Pinpoint the cell where the given text exists, returning its (x, y) midpoint coordinate. 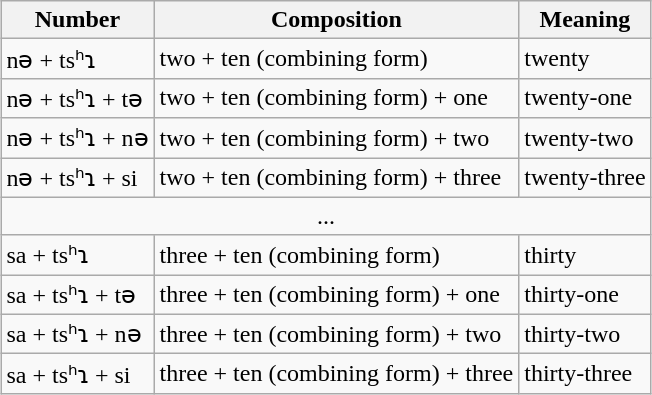
three + ten (combining form) + three (336, 374)
thirty-two (585, 334)
twenty-two (585, 138)
three + ten (combining form) + one (336, 295)
thirty-one (585, 295)
nə + tsʰɿ + nə (78, 138)
nə + tsʰɿ + si (78, 178)
thirty-three (585, 374)
three + ten (combining form) (336, 255)
nə + tsʰɿ (78, 59)
... (326, 216)
sa + tsʰɿ + nə (78, 334)
sa + tsʰɿ + si (78, 374)
thirty (585, 255)
three + ten (combining form) + two (336, 334)
twenty-three (585, 178)
Number (78, 20)
twenty-one (585, 98)
two + ten (combining form) + three (336, 178)
twenty (585, 59)
two + ten (combining form) + two (336, 138)
two + ten (combining form) (336, 59)
nə + tsʰɿ + tə (78, 98)
sa + tsʰɿ (78, 255)
two + ten (combining form) + one (336, 98)
Meaning (585, 20)
sa + tsʰɿ + tə (78, 295)
Composition (336, 20)
